Detect which cell encompasses the target text, then output its (X, Y) center coordinate. 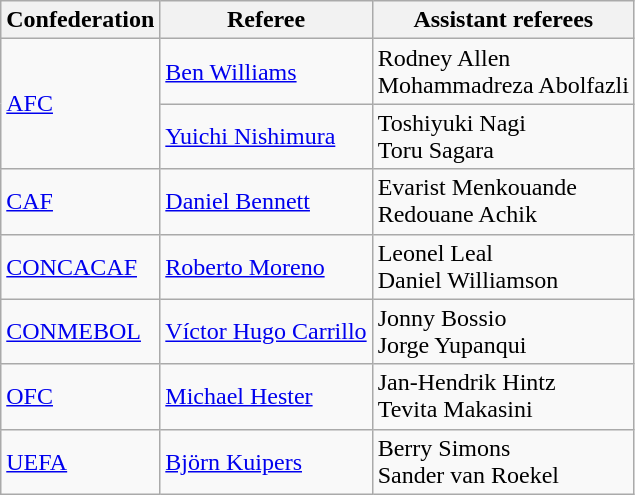
Evarist Menkouande Redouane Achik (503, 202)
Yuichi Nishimura (266, 136)
Daniel Bennett (266, 202)
AFC (80, 104)
Ben Williams (266, 72)
Assistant referees (503, 20)
Björn Kuipers (266, 462)
Jonny Bossio Jorge Yupanqui (503, 332)
Rodney Allen Mohammadreza Abolfazli (503, 72)
CONCACAF (80, 266)
Confederation (80, 20)
Víctor Hugo Carrillo (266, 332)
Leonel Leal Daniel Williamson (503, 266)
Roberto Moreno (266, 266)
CONMEBOL (80, 332)
CAF (80, 202)
Jan-Hendrik Hintz Tevita Makasini (503, 396)
OFC (80, 396)
Referee (266, 20)
Michael Hester (266, 396)
Toshiyuki Nagi Toru Sagara (503, 136)
UEFA (80, 462)
Berry Simons Sander van Roekel (503, 462)
